Return the (X, Y) coordinate for the center point of the cell that contains the specified text.  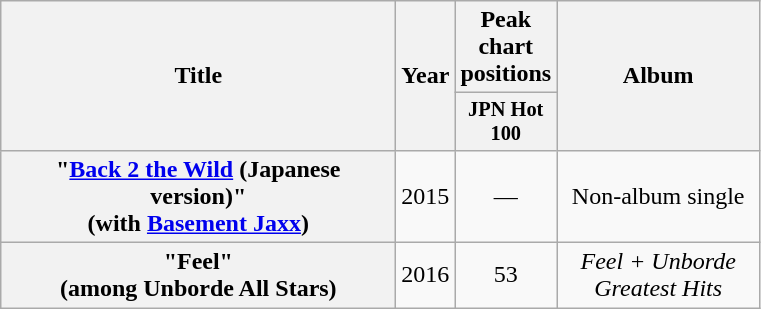
Peak chart positions (506, 47)
53 (506, 276)
Album (658, 76)
JPN Hot 100 (506, 122)
Feel + Unborde Greatest Hits (658, 276)
Title (198, 76)
2015 (426, 196)
2016 (426, 276)
— (506, 196)
"Feel"(among Unborde All Stars) (198, 276)
Non-album single (658, 196)
"Back 2 the Wild (Japanese version)"(with Basement Jaxx) (198, 196)
Year (426, 76)
